Pinpoint the cell where the given text exists, returning its [x, y] midpoint coordinate. 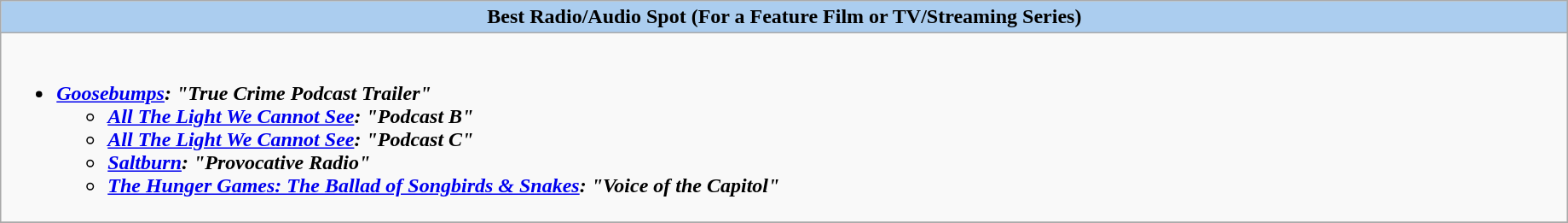
Best Radio/Audio Spot (For a Feature Film or TV/Streaming Series) [784, 17]
